Identify which cell holds the provided text, then report its [x, y] central coordinate. 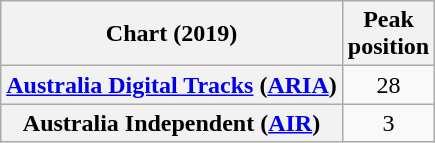
3 [388, 123]
28 [388, 85]
Australia Independent (AIR) [172, 123]
Chart (2019) [172, 34]
Peakposition [388, 34]
Australia Digital Tracks (ARIA) [172, 85]
